Locate the cell with the specified text and output its (X, Y) center coordinate. 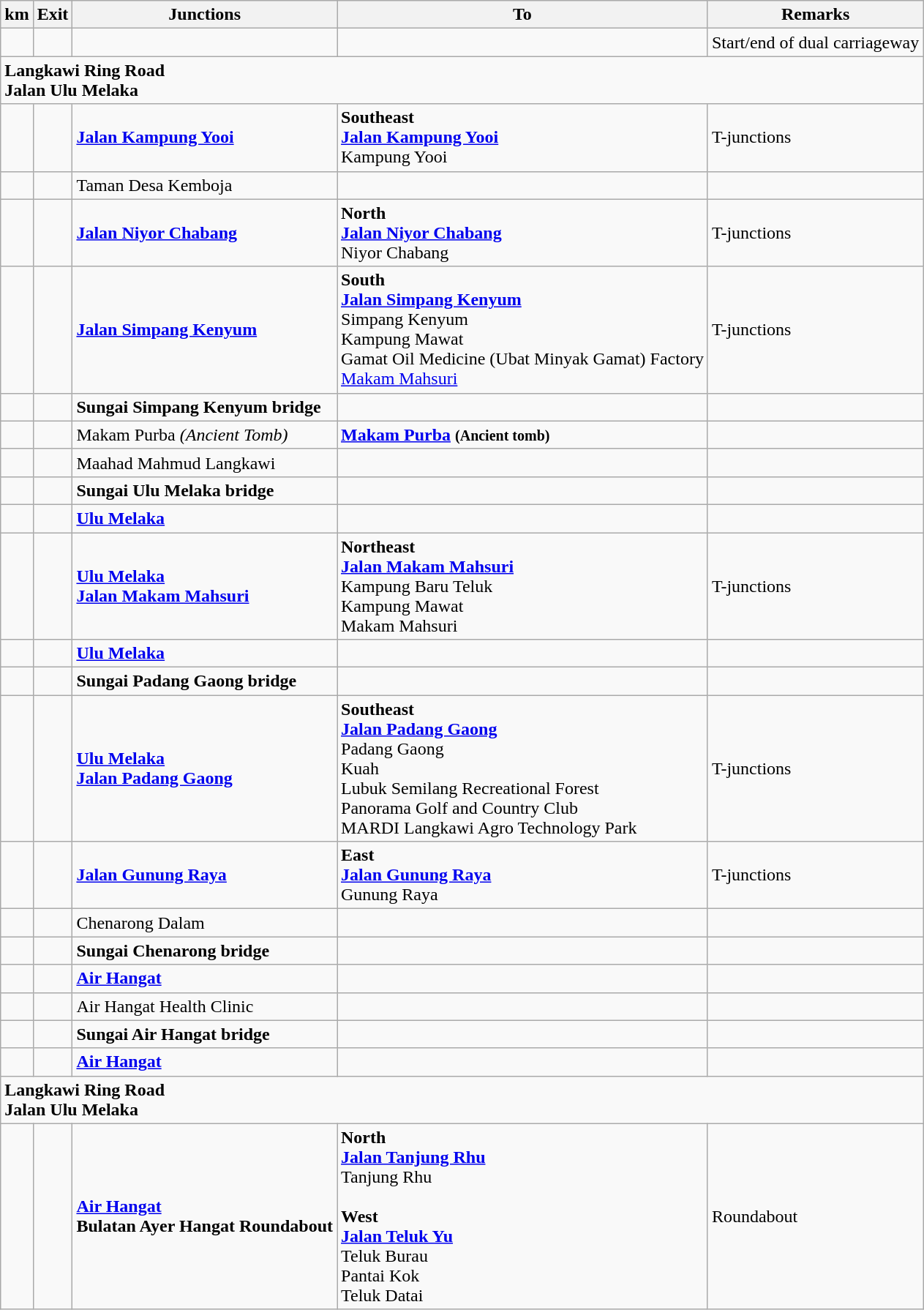
Taman Desa Kemboja (205, 185)
Start/end of dual carriageway (815, 42)
Southeast Jalan Kampung YooiKampung Yooi (522, 138)
Roundabout (815, 1216)
Sungai Ulu Melaka bridge (205, 490)
Sungai Padang Gaong bridge (205, 681)
Exit (53, 15)
Jalan Kampung Yooi (205, 138)
Jalan Niyor Chabang (205, 233)
Maahad Mahmud Langkawi (205, 463)
Sungai Simpang Kenyum bridge (205, 407)
To (522, 15)
Jalan Gunung Raya (205, 875)
Air HangatBulatan Ayer Hangat Roundabout (205, 1216)
Sungai Air Hangat bridge (205, 1034)
Junctions (205, 15)
Chenarong Dalam (205, 923)
Makam Purba (Ancient Tomb) (205, 435)
East Jalan Gunung RayaGunung Raya (522, 875)
South Jalan Simpang Kenyum Simpang Kenyum Kampung MawatGamat Oil Medicine (Ubat Minyak Gamat) FactoryMakam Mahsuri (522, 329)
Sungai Chenarong bridge (205, 951)
Makam Purba (Ancient tomb) (522, 435)
Ulu Melaka Jalan Padang Gaong (205, 768)
Air Hangat Health Clinic (205, 1006)
North Jalan Niyor ChabangNiyor Chabang (522, 233)
Jalan Simpang Kenyum (205, 329)
Ulu Melaka Jalan Makam Mahsuri (205, 586)
North Jalan Tanjung RhuTanjung RhuWest Jalan Teluk YuTeluk BurauPantai KokTeluk Datai (522, 1216)
Southeast Jalan Padang GaongPadang GaongKuahLubuk Semilang Recreational Forest Panorama Golf and Country ClubMARDI Langkawi Agro Technology Park (522, 768)
Remarks (815, 15)
Northeast Jalan Makam MahsuriKampung Baru TelukKampung MawatMakam Mahsuri (522, 586)
km (17, 15)
